Return the (x, y) coordinate for the center point of the cell that contains the specified text.  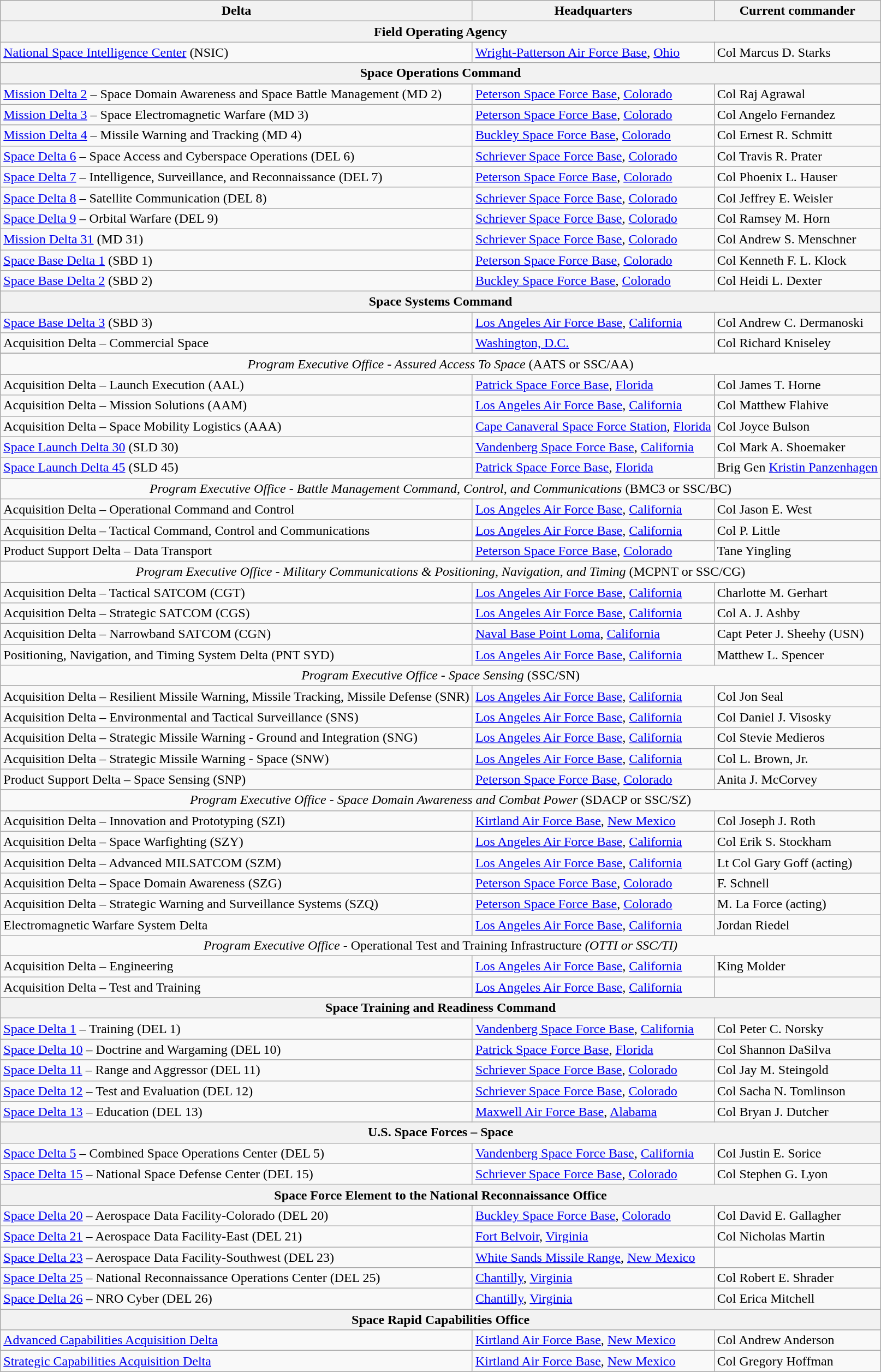
Matthew L. Spencer (797, 655)
Col L. Brown, Jr. (797, 759)
Col Phoenix L. Hauser (797, 177)
Space Delta 20 – Aerospace Data Facility-Colorado (DEL 20) (237, 1215)
Acquisition Delta – Operational Command and Control (237, 509)
Acquisition Delta – Strategic SATCOM (CGS) (237, 613)
Acquisition Delta – Strategic Missile Warning - Ground and Integration (SNG) (237, 738)
Mission Delta 4 – Missile Warning and Tracking (MD 4) (237, 135)
Program Executive Office - Assured Access To Space (AATS or SSC/AA) (441, 364)
Space Launch Delta 30 (SLD 30) (237, 447)
Mission Delta 3 – Space Electromagnetic Warfare (MD 3) (237, 115)
Space Delta 25 – National Reconnaissance Operations Center (DEL 25) (237, 1278)
Current commander (797, 11)
Col Heidi L. Dexter (797, 281)
Program Executive Office - Military Communications & Positioning, Navigation, and Timing (MCPNT or SSC/CG) (441, 571)
Col P. Little (797, 530)
Col Matthew Flahive (797, 405)
Col Jeffrey E. Weisler (797, 198)
Space Force Element to the National Reconnaissance Office (441, 1195)
Space Delta 10 – Doctrine and Wargaming (DEL 10) (237, 1049)
Wright-Patterson Air Force Base, Ohio (593, 52)
Tane Yingling (797, 551)
White Sands Missile Range, New Mexico (593, 1257)
Space Rapid Capabilities Office (441, 1320)
Space Base Delta 1 (SBD 1) (237, 260)
Col Stephen G. Lyon (797, 1174)
Col Andrew S. Menschner (797, 239)
Acquisition Delta – Space Warfighting (SZY) (237, 842)
Washington, D.C. (593, 343)
Col Justin E. Sorice (797, 1153)
Maxwell Air Force Base, Alabama (593, 1112)
Positioning, Navigation, and Timing System Delta (PNT SYD) (237, 655)
Col Andrew Anderson (797, 1340)
Charlotte M. Gerhart (797, 592)
Product Support Delta – Space Sensing (SNP) (237, 779)
Program Executive Office - Battle Management Command, Control, and Communications (BMC3 or SSC/BC) (441, 488)
Space Delta 26 – NRO Cyber (DEL 26) (237, 1299)
Advanced Capabilities Acquisition Delta (237, 1340)
Capt Peter J. Sheehy (USN) (797, 634)
Acquisition Delta – Space Domain Awareness (SZG) (237, 883)
Acquisition Delta – Tactical Command, Control and Communications (237, 530)
Col Angelo Fernandez (797, 115)
Acquisition Delta – Narrowband SATCOM (CGN) (237, 634)
Col Robert E. Shrader (797, 1278)
Space Delta 12 – Test and Evaluation (DEL 12) (237, 1091)
Col Erik S. Stockham (797, 842)
Acquisition Delta – Environmental and Tactical Surveillance (SNS) (237, 717)
Acquisition Delta – Tactical SATCOM (CGT) (237, 592)
Acquisition Delta – Space Mobility Logistics (AAA) (237, 426)
Col Jay M. Steingold (797, 1070)
Col David E. Gallagher (797, 1215)
Electromagnetic Warfare System Delta (237, 925)
Naval Base Point Loma, California (593, 634)
Anita J. McCorvey (797, 779)
Col Ramsey M. Horn (797, 218)
Col Joseph J. Roth (797, 821)
Fort Belvoir, Virginia (593, 1236)
Program Executive Office - Operational Test and Training Infrastructure (OTTI or SSC/TI) (441, 946)
Acquisition Delta – Mission Solutions (AAM) (237, 405)
F. Schnell (797, 883)
Acquisition Delta – Resilient Missile Warning, Missile Tracking, Missile Defense (SNR) (237, 696)
Col Peter C. Norsky (797, 1029)
Space Delta 6 – Space Access and Cyberspace Operations (DEL 6) (237, 156)
Jordan Riedel (797, 925)
Space Training and Readiness Command (441, 1008)
King Molder (797, 967)
Col Raj Agrawal (797, 94)
Col Erica Mitchell (797, 1299)
Col James T. Horne (797, 385)
Mission Delta 31 (MD 31) (237, 239)
Cape Canaveral Space Force Station, Florida (593, 426)
Space Operations Command (441, 73)
Acquisition Delta – Advanced MILSATCOM (SZM) (237, 862)
Acquisition Delta – Strategic Warning and Surveillance Systems (SZQ) (237, 904)
Col Joyce Bulson (797, 426)
Program Executive Office - Space Domain Awareness and Combat Power (SDACP or SSC/SZ) (441, 800)
Col A. J. Ashby (797, 613)
Col Jon Seal (797, 696)
Col Kenneth F. L. Klock (797, 260)
Space Base Delta 2 (SBD 2) (237, 281)
Space Base Delta 3 (SBD 3) (237, 323)
Col Travis R. Prater (797, 156)
Acquisition Delta – Commercial Space (237, 343)
Col Nicholas Martin (797, 1236)
Space Delta 5 – Combined Space Operations Center (DEL 5) (237, 1153)
Space Delta 11 – Range and Aggressor (DEL 11) (237, 1070)
Col Shannon DaSilva (797, 1049)
Field Operating Agency (441, 32)
Col Andrew C. Dermanoski (797, 323)
Space Delta 15 – National Space Defense Center (DEL 15) (237, 1174)
Col Ernest R. Schmitt (797, 135)
National Space Intelligence Center (NSIC) (237, 52)
Acquisition Delta – Strategic Missile Warning - Space (SNW) (237, 759)
Col Sacha N. Tomlinson (797, 1091)
Space Delta 13 – Education (DEL 13) (237, 1112)
Mission Delta 2 – Space Domain Awareness and Space Battle Management (MD 2) (237, 94)
Col Daniel J. Visosky (797, 717)
Delta (237, 11)
Col Marcus D. Starks (797, 52)
Space Delta 7 – Intelligence, Surveillance, and Reconnaissance (DEL 7) (237, 177)
Space Systems Command (441, 302)
Col Bryan J. Dutcher (797, 1112)
Lt Col Gary Goff (acting) (797, 862)
Strategic Capabilities Acquisition Delta (237, 1361)
Col Jason E. West (797, 509)
Acquisition Delta – Engineering (237, 967)
Col Gregory Hoffman (797, 1361)
Acquisition Delta – Innovation and Prototyping (SZI) (237, 821)
Space Launch Delta 45 (SLD 45) (237, 468)
Col Stevie Medieros (797, 738)
Col Mark A. Shoemaker (797, 447)
Brig Gen Kristin Panzenhagen (797, 468)
M. La Force (acting) (797, 904)
Space Delta 1 – Training (DEL 1) (237, 1029)
Acquisition Delta – Test and Training (237, 987)
Product Support Delta – Data Transport (237, 551)
Space Delta 8 – Satellite Communication (DEL 8) (237, 198)
Program Executive Office - Space Sensing (SSC/SN) (441, 676)
Col Richard Kniseley (797, 343)
Acquisition Delta – Launch Execution (AAL) (237, 385)
Space Delta 9 – Orbital Warfare (DEL 9) (237, 218)
Space Delta 23 – Aerospace Data Facility-Southwest (DEL 23) (237, 1257)
Headquarters (593, 11)
Space Delta 21 – Aerospace Data Facility-East (DEL 21) (237, 1236)
U.S. Space Forces – Space (441, 1132)
